Output the [x, y] coordinate of the center of the cell containing the given text.  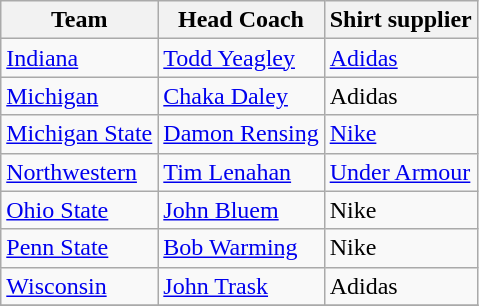
Damon Rensing [241, 134]
Bob Warming [241, 248]
Chaka Daley [241, 96]
Head Coach [241, 20]
Todd Yeagley [241, 58]
Tim Lenahan [241, 172]
John Trask [241, 286]
John Bluem [241, 210]
Ohio State [80, 210]
Shirt supplier [400, 20]
Indiana [80, 58]
Under Armour [400, 172]
Northwestern [80, 172]
Michigan [80, 96]
Michigan State [80, 134]
Wisconsin [80, 286]
Team [80, 20]
Penn State [80, 248]
